Scan for the cell matching the given text and deliver its (X, Y) coordinate at center. 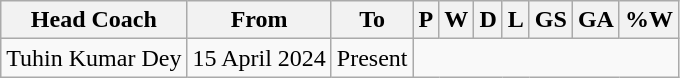
To (372, 20)
GS (550, 20)
GA (596, 20)
From (259, 20)
Tuhin Kumar Dey (94, 58)
D (488, 20)
Present (372, 58)
W (456, 20)
%W (648, 20)
P (426, 20)
L (516, 20)
15 April 2024 (259, 58)
Head Coach (94, 20)
